Determine the [x, y] coordinate at the center of the cell enclosing the given text.  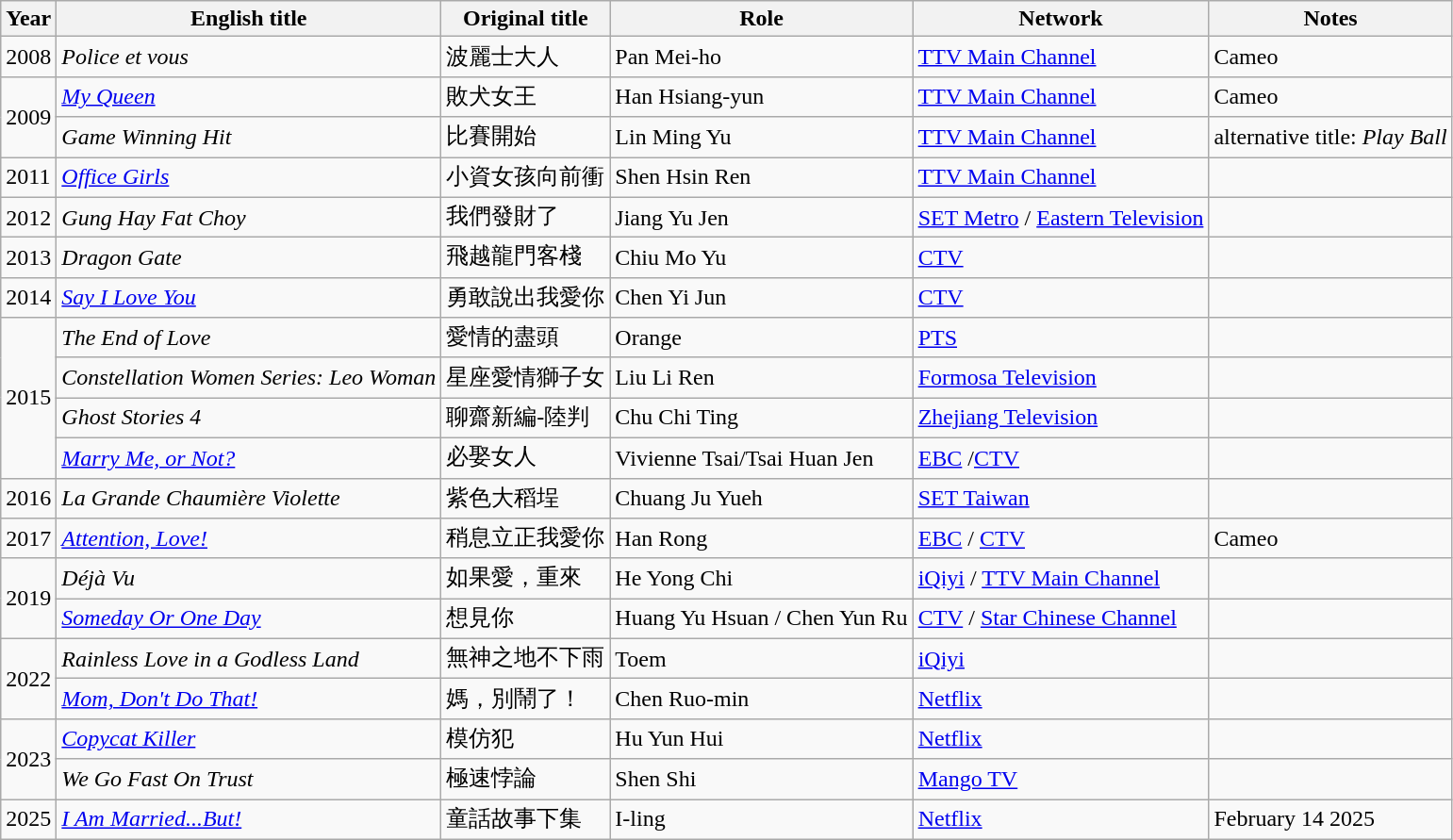
SET Metro / Eastern Television [1061, 217]
2009 [28, 117]
Copycat Killer [249, 739]
Chuang Ju Yueh [762, 498]
極速悖論 [526, 779]
February 14 2025 [1330, 820]
Ghost Stories 4 [249, 419]
Shen Hsin Ren [762, 177]
Say I Love You [249, 298]
Constellation Women Series: Leo Woman [249, 377]
EBC / CTV [1061, 539]
Han Hsiang-yun [762, 96]
Chen Ruo-min [762, 700]
紫色大稻埕 [526, 498]
Zhejiang Television [1061, 419]
My Queen [249, 96]
稍息立正我愛你 [526, 539]
Orange [762, 338]
Someday Or One Day [249, 618]
愛情的盡頭 [526, 338]
2014 [28, 298]
Huang Yu Hsuan / Chen Yun Ru [762, 618]
alternative title: Play Ball [1330, 138]
模仿犯 [526, 739]
媽，別鬧了！ [526, 700]
勇敢說出我愛你 [526, 298]
Toem [762, 658]
星座愛情獅子女 [526, 377]
iQiyi [1061, 658]
I-ling [762, 820]
2023 [28, 758]
2012 [28, 217]
PTS [1061, 338]
Year [28, 19]
Formosa Television [1061, 377]
Chu Chi Ting [762, 419]
iQiyi / TTV Main Channel [1061, 579]
The End of Love [249, 338]
2017 [28, 539]
Role [762, 19]
我們發財了 [526, 217]
Rainless Love in a Godless Land [249, 658]
2013 [28, 258]
2015 [28, 398]
CTV / Star Chinese Channel [1061, 618]
Mango TV [1061, 779]
Police et vous [249, 57]
Attention, Love! [249, 539]
童話故事下集 [526, 820]
無神之地不下雨 [526, 658]
Pan Mei-ho [762, 57]
Game Winning Hit [249, 138]
敗犬女王 [526, 96]
Mom, Don't Do That! [249, 700]
Vivienne Tsai/Tsai Huan Jen [762, 458]
La Grande Chaumière Violette [249, 498]
小資女孩向前衝 [526, 177]
Jiang Yu Jen [762, 217]
2019 [28, 598]
聊齋新編-陸判 [526, 419]
Déjà Vu [249, 579]
飛越龍門客棧 [526, 258]
Gung Hay Fat Choy [249, 217]
We Go Fast On Trust [249, 779]
Liu Li Ren [762, 377]
Original title [526, 19]
Dragon Gate [249, 258]
2016 [28, 498]
EBC /CTV [1061, 458]
2025 [28, 820]
Hu Yun Hui [762, 739]
Shen Shi [762, 779]
Lin Ming Yu [762, 138]
必娶女人 [526, 458]
Network [1061, 19]
2022 [28, 679]
Notes [1330, 19]
Han Rong [762, 539]
比賽開始 [526, 138]
想見你 [526, 618]
2011 [28, 177]
Chen Yi Jun [762, 298]
I Am Married...But! [249, 820]
Chiu Mo Yu [762, 258]
SET Taiwan [1061, 498]
English title [249, 19]
如果愛，重來 [526, 579]
波麗士大人 [526, 57]
Marry Me, or Not? [249, 458]
2008 [28, 57]
Office Girls [249, 177]
He Yong Chi [762, 579]
